Search for the cell housing the specified text and yield its [x, y] center coordinate. 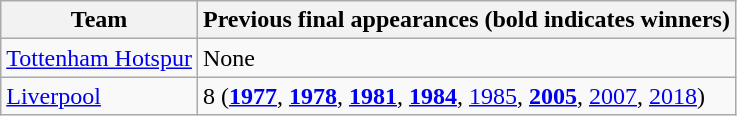
None [466, 58]
Tottenham Hotspur [100, 58]
Team [100, 20]
Liverpool [100, 96]
8 (1977, 1978, 1981, 1984, 1985, 2005, 2007, 2018) [466, 96]
Previous final appearances (bold indicates winners) [466, 20]
